Provide the (X, Y) coordinate of the cell's center where the given text is located.  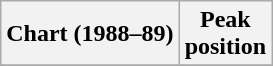
Chart (1988–89) (90, 34)
Peakposition (225, 34)
